Capture the cell that displays the provided text and extract its (x, y) central coordinate. 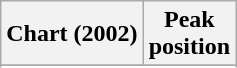
Chart (2002) (72, 34)
Peakposition (189, 34)
